From the cell containing the given text, extract its center point as (X, Y) coordinate. 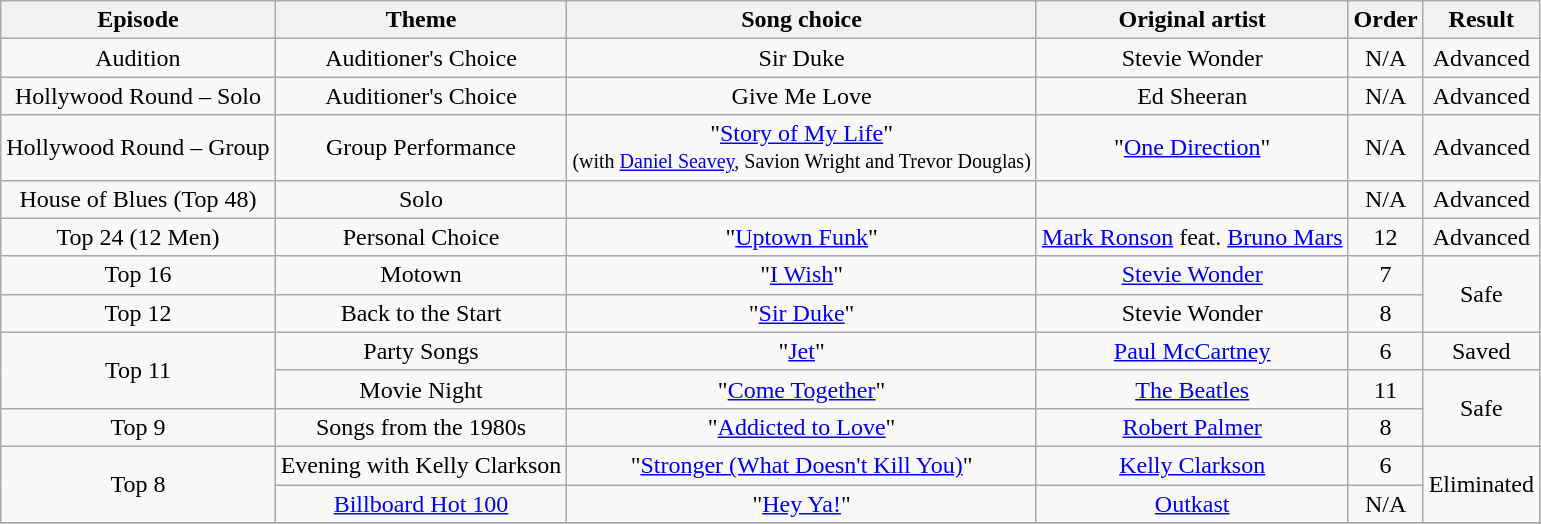
Top 12 (138, 313)
Robert Palmer (1192, 427)
Personal Choice (421, 237)
Saved (1481, 351)
12 (1386, 237)
"Hey Ya!" (802, 503)
Song choice (802, 20)
"Story of My Life"(with Daniel Seavey, Savion Wright and Trevor Douglas) (802, 148)
Paul McCartney (1192, 351)
Top 8 (138, 484)
Billboard Hot 100 (421, 503)
Theme (421, 20)
Top 16 (138, 275)
"One Direction" (1192, 148)
Hollywood Round – Solo (138, 96)
Mark Ronson feat. Bruno Mars (1192, 237)
Top 9 (138, 427)
Episode (138, 20)
Eliminated (1481, 484)
Sir Duke (802, 58)
"Jet" (802, 351)
"Come Together" (802, 389)
The Beatles (1192, 389)
Ed Sheeran (1192, 96)
"Addicted to Love" (802, 427)
Original artist (1192, 20)
"Sir Duke" (802, 313)
Kelly Clarkson (1192, 465)
Songs from the 1980s (421, 427)
House of Blues (Top 48) (138, 199)
Solo (421, 199)
"Uptown Funk" (802, 237)
Group Performance (421, 148)
Back to the Start (421, 313)
Party Songs (421, 351)
Outkast (1192, 503)
Give Me Love (802, 96)
Result (1481, 20)
Top 24 (12 Men) (138, 237)
Hollywood Round – Group (138, 148)
Movie Night (421, 389)
11 (1386, 389)
Audition (138, 58)
"Stronger (What Doesn't Kill You)" (802, 465)
"I Wish" (802, 275)
Top 11 (138, 370)
Order (1386, 20)
7 (1386, 275)
Evening with Kelly Clarkson (421, 465)
Motown (421, 275)
